For the text-containing cell, return its midpoint in (x, y) coordinate format. 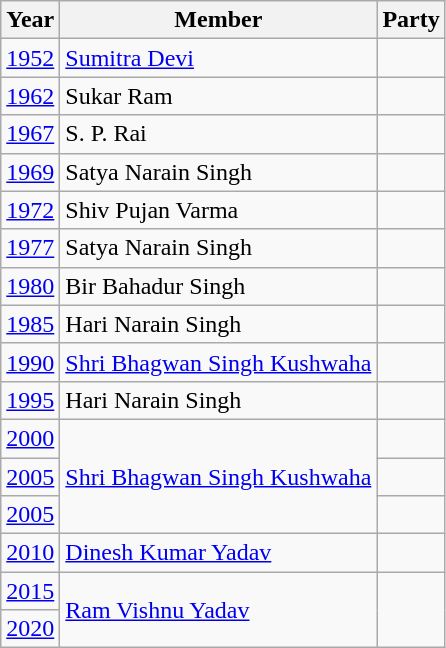
1952 (30, 58)
1972 (30, 210)
Ram Vishnu Yadav (218, 610)
1962 (30, 96)
1995 (30, 400)
Sukar Ram (218, 96)
1967 (30, 134)
Party (411, 20)
1969 (30, 172)
1977 (30, 248)
Dinesh Kumar Yadav (218, 553)
Year (30, 20)
2000 (30, 438)
1985 (30, 324)
Shiv Pujan Varma (218, 210)
2020 (30, 629)
Member (218, 20)
1990 (30, 362)
S. P. Rai (218, 134)
1980 (30, 286)
2010 (30, 553)
Sumitra Devi (218, 58)
Bir Bahadur Singh (218, 286)
2015 (30, 591)
